Determine the (X, Y) coordinate at the center of the cell enclosing the given text.  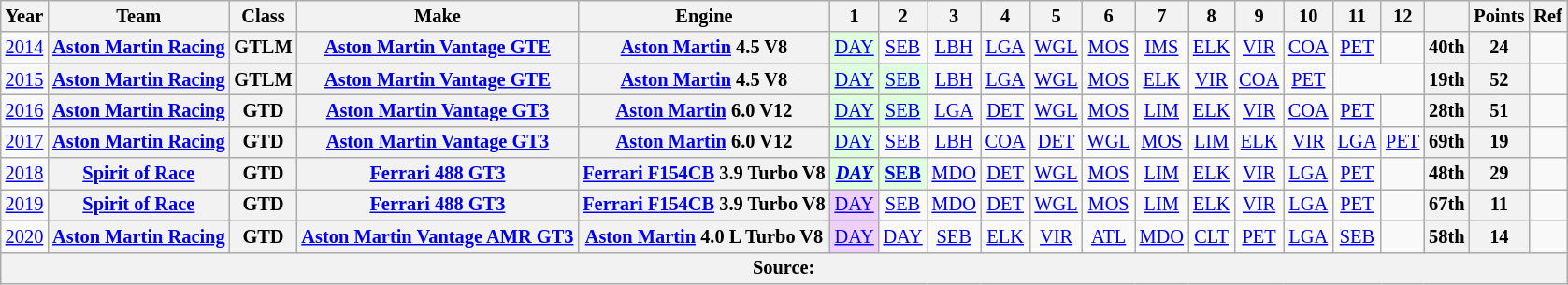
69th (1446, 142)
Aston Martin Vantage AMR GT3 (438, 236)
Class (264, 16)
2019 (24, 205)
2015 (24, 79)
58th (1446, 236)
4 (1006, 16)
67th (1446, 205)
48th (1446, 174)
6 (1109, 16)
IMS (1161, 48)
9 (1259, 16)
2017 (24, 142)
Engine (703, 16)
28th (1446, 110)
7 (1161, 16)
52 (1499, 79)
29 (1499, 174)
24 (1499, 48)
40th (1446, 48)
Aston Martin 4.0 L Turbo V8 (703, 236)
2020 (24, 236)
10 (1309, 16)
14 (1499, 236)
12 (1403, 16)
51 (1499, 110)
Source: (784, 268)
Make (438, 16)
Points (1499, 16)
2018 (24, 174)
19 (1499, 142)
1 (855, 16)
19th (1446, 79)
2 (903, 16)
2016 (24, 110)
8 (1212, 16)
CLT (1212, 236)
Year (24, 16)
Ref (1547, 16)
5 (1056, 16)
Team (138, 16)
2014 (24, 48)
3 (954, 16)
ATL (1109, 236)
